Provide the (x, y) coordinate of the cell's center where the given text is located.  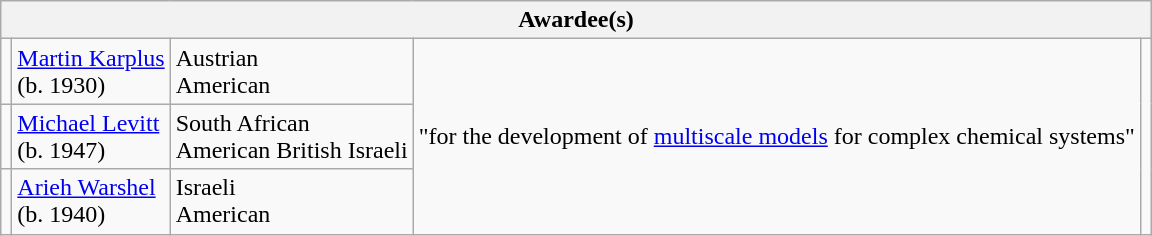
Israeli American (292, 202)
Martin Karplus(b. 1930) (91, 72)
Arieh Warshel(b. 1940) (91, 202)
Michael Levitt(b. 1947) (91, 136)
Awardee(s) (576, 20)
Austrian American (292, 72)
"for the development of multiscale models for complex chemical systems" (776, 136)
South African American British Israeli (292, 136)
